Return the [x, y] coordinate for the center point of the cell that contains the specified text.  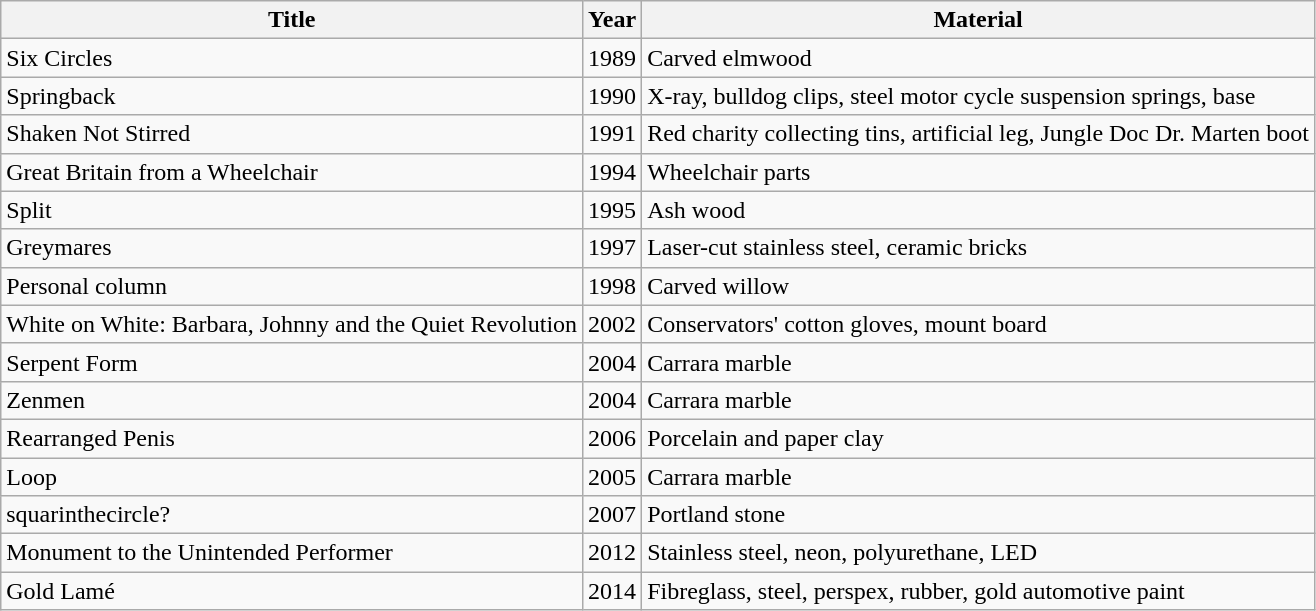
Carved elmwood [978, 58]
Loop [292, 477]
1994 [612, 172]
Zenmen [292, 400]
Material [978, 20]
Wheelchair parts [978, 172]
Ash wood [978, 210]
Porcelain and paper clay [978, 438]
2006 [612, 438]
Split [292, 210]
Conservators' cotton gloves, mount board [978, 324]
Personal column [292, 286]
Title [292, 20]
White on White: Barbara, Johnny and the Quiet Revolution [292, 324]
Laser-cut stainless steel, ceramic bricks [978, 248]
1997 [612, 248]
2002 [612, 324]
Red charity collecting tins, artificial leg, Jungle Doc Dr. Marten boot [978, 134]
Serpent Form [292, 362]
Great Britain from a Wheelchair [292, 172]
1991 [612, 134]
1990 [612, 96]
Shaken Not Stirred [292, 134]
Monument to the Unintended Performer [292, 553]
Year [612, 20]
Six Circles [292, 58]
2005 [612, 477]
1995 [612, 210]
Carved willow [978, 286]
Stainless steel, neon, polyurethane, LED [978, 553]
Fibreglass, steel, perspex, rubber, gold automotive paint [978, 591]
Greymares [292, 248]
2014 [612, 591]
2007 [612, 515]
X-ray, bulldog clips, steel motor cycle suspension springs, base [978, 96]
2012 [612, 553]
squarinthecircle? [292, 515]
Gold Lamé [292, 591]
Rearranged Penis [292, 438]
Portland stone [978, 515]
1998 [612, 286]
1989 [612, 58]
Springback [292, 96]
